Capture the cell that displays the provided text and extract its [x, y] central coordinate. 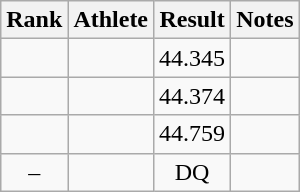
Rank [34, 20]
DQ [192, 172]
44.345 [192, 58]
Notes [265, 20]
Result [192, 20]
44.759 [192, 134]
Athlete [111, 20]
– [34, 172]
44.374 [192, 96]
